Identify which cell holds the provided text, then report its [X, Y] central coordinate. 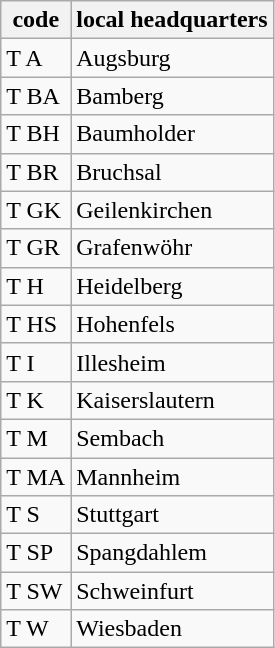
T I [36, 362]
Kaiserslautern [172, 400]
local headquarters [172, 20]
T A [36, 58]
T H [36, 286]
Baumholder [172, 134]
Hohenfels [172, 324]
code [36, 20]
T GR [36, 248]
T HS [36, 324]
Illesheim [172, 362]
T MA [36, 477]
T S [36, 515]
Mannheim [172, 477]
T M [36, 438]
Stuttgart [172, 515]
T GK [36, 210]
Schweinfurt [172, 591]
T BA [36, 96]
Grafenwöhr [172, 248]
Augsburg [172, 58]
Bruchsal [172, 172]
T BR [36, 172]
Geilenkirchen [172, 210]
Wiesbaden [172, 629]
T K [36, 400]
T BH [36, 134]
T SW [36, 591]
Spangdahlem [172, 553]
Sembach [172, 438]
T W [36, 629]
Heidelberg [172, 286]
Bamberg [172, 96]
T SP [36, 553]
